Identify which cell holds the provided text, then report its [x, y] central coordinate. 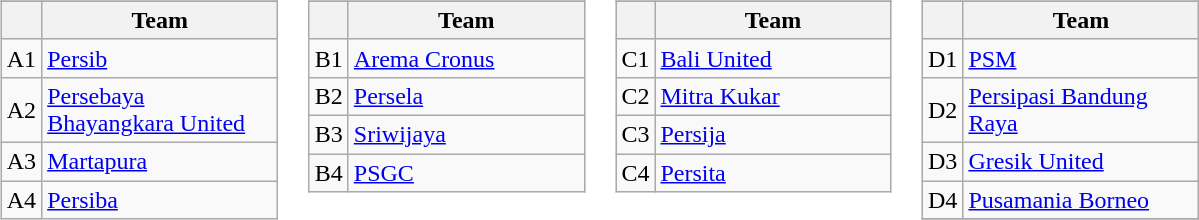
Bali United [773, 58]
Persita [773, 173]
B1 [328, 58]
A2 [21, 110]
D1 [942, 58]
A1 [21, 58]
Persebaya Bhayangkara United [160, 110]
D3 [942, 161]
Persiba [160, 199]
C1 [636, 58]
Pusamania Borneo [1081, 199]
A3 [21, 161]
D4 [942, 199]
B2 [328, 96]
Persija [773, 134]
Mitra Kukar [773, 96]
A4 [21, 199]
PSGC [466, 173]
Martapura [160, 161]
Gresik United [1081, 161]
Persela [466, 96]
Persib [160, 58]
D2 [942, 110]
Persipasi Bandung Raya [1081, 110]
B4 [328, 173]
PSM [1081, 58]
C4 [636, 173]
C2 [636, 96]
Sriwijaya [466, 134]
Arema Cronus [466, 58]
B3 [328, 134]
C3 [636, 134]
